For the text-containing cell, return its midpoint in (X, Y) coordinate format. 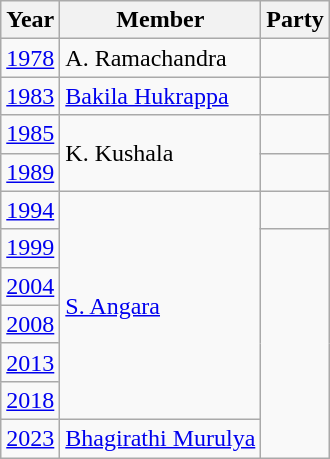
K. Kushala (160, 153)
1983 (30, 96)
Bakila Hukrappa (160, 96)
2008 (30, 324)
2018 (30, 400)
A. Ramachandra (160, 58)
1985 (30, 134)
Party (295, 20)
1999 (30, 248)
Member (160, 20)
2004 (30, 286)
S. Angara (160, 305)
2023 (30, 438)
Bhagirathi Murulya (160, 438)
2013 (30, 362)
1989 (30, 172)
1994 (30, 210)
Year (30, 20)
1978 (30, 58)
